From the cell containing the given text, extract its center point as (X, Y) coordinate. 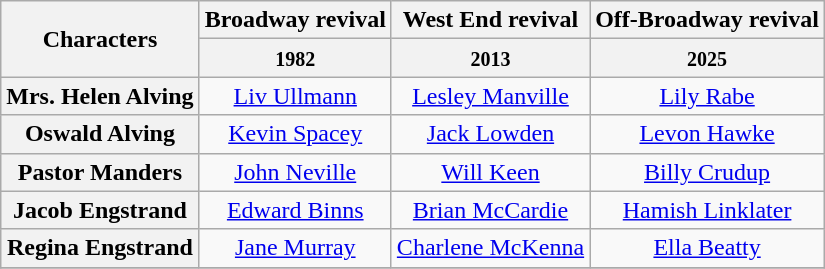
Hamish Linklater (708, 210)
2013 (490, 58)
1982 (295, 58)
Jane Murray (295, 248)
Mrs. Helen Alving (100, 96)
Edward Binns (295, 210)
Jacob Engstrand (100, 210)
Off-Broadway revival (708, 20)
Regina Engstrand (100, 248)
Billy Crudup (708, 172)
Charlene McKenna (490, 248)
Will Keen (490, 172)
Liv Ullmann (295, 96)
Broadway revival (295, 20)
Levon Hawke (708, 134)
Ella Beatty (708, 248)
John Neville (295, 172)
West End revival (490, 20)
Oswald Alving (100, 134)
Brian McCardie (490, 210)
Jack Lowden (490, 134)
Characters (100, 39)
Kevin Spacey (295, 134)
2025 (708, 58)
Lesley Manville (490, 96)
Pastor Manders (100, 172)
Lily Rabe (708, 96)
